Capture the cell that displays the provided text and extract its [X, Y] central coordinate. 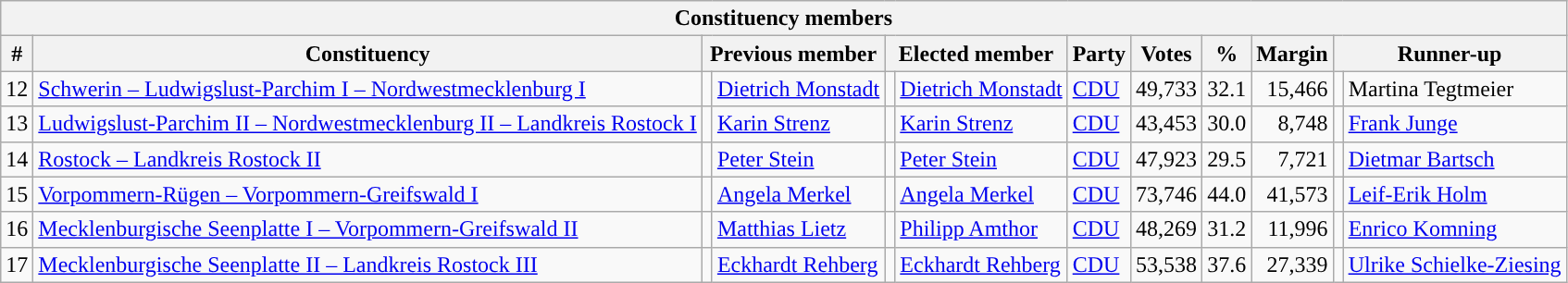
11,996 [1292, 229]
Leif-Erik Holm [1455, 194]
Margin [1292, 54]
7,721 [1292, 159]
Enrico Komning [1455, 229]
17 [17, 265]
13 [17, 124]
41,573 [1292, 194]
15,466 [1292, 89]
29.5 [1227, 159]
Votes [1166, 54]
Constituency members [783, 18]
49,733 [1166, 89]
14 [17, 159]
% [1227, 54]
Dietmar Bartsch [1455, 159]
Schwerin – Ludwigslust-Parchim I – Nordwestmecklenburg I [367, 89]
44.0 [1227, 194]
Vorpommern-Rügen – Vorpommern-Greifswald I [367, 194]
16 [17, 229]
# [17, 54]
15 [17, 194]
Rostock – Landkreis Rostock II [367, 159]
32.1 [1227, 89]
Mecklenburgische Seenplatte I – Vorpommern-Greifswald II [367, 229]
43,453 [1166, 124]
Constituency [367, 54]
Ludwigslust-Parchim II – Nordwestmecklenburg II – Landkreis Rostock I [367, 124]
8,748 [1292, 124]
53,538 [1166, 265]
47,923 [1166, 159]
Philipp Amthor [981, 229]
Ulrike Schielke-Ziesing [1455, 265]
27,339 [1292, 265]
31.2 [1227, 229]
37.6 [1227, 265]
48,269 [1166, 229]
12 [17, 89]
Frank Junge [1455, 124]
Previous member [792, 54]
Elected member [976, 54]
Runner-up [1450, 54]
Matthias Lietz [798, 229]
73,746 [1166, 194]
Martina Tegtmeier [1455, 89]
Party [1099, 54]
Mecklenburgische Seenplatte II – Landkreis Rostock III [367, 265]
30.0 [1227, 124]
